Return (X, Y) of the center of cell containing provided text 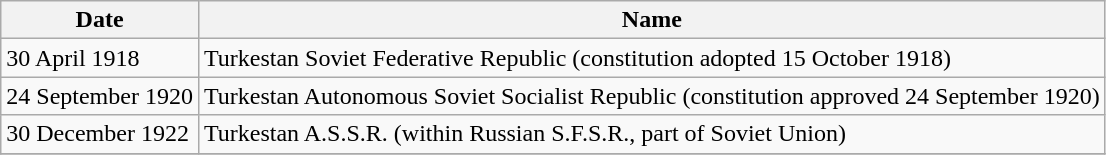
30 April 1918 (100, 58)
Name (652, 20)
24 September 1920 (100, 96)
30 December 1922 (100, 134)
Turkestan A.S.S.R. (within Russian S.F.S.R., part of Soviet Union) (652, 134)
Turkestan Soviet Federative Republic (constitution adopted 15 October 1918) (652, 58)
Date (100, 20)
Turkestan Autonomous Soviet Socialist Republic (constitution approved 24 September 1920) (652, 96)
